Find where the given text appears and provide that cell's center as (X, Y) coordinate. 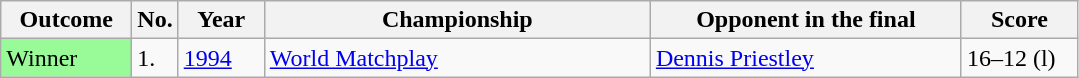
Outcome (66, 20)
No. (155, 20)
Dennis Priestley (806, 58)
16–12 (l) (1019, 58)
Opponent in the final (806, 20)
Championship (457, 20)
Year (221, 20)
Score (1019, 20)
1. (155, 58)
1994 (221, 58)
World Matchplay (457, 58)
Winner (66, 58)
